Find where the given text appears and provide that cell's center as [x, y] coordinate. 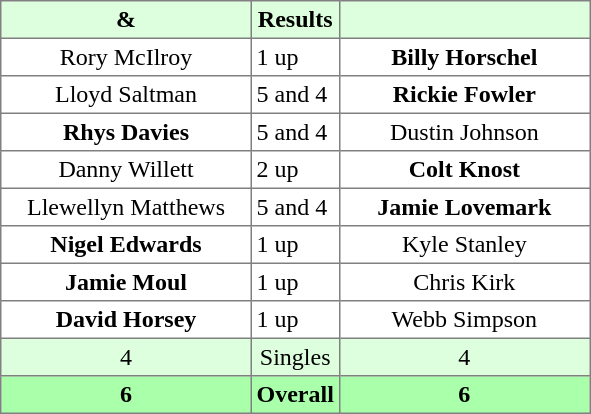
Chris Kirk [464, 282]
Nigel Edwards [126, 245]
Singles [295, 357]
Dustin Johnson [464, 132]
Lloyd Saltman [126, 95]
Billy Horschel [464, 57]
Jamie Moul [126, 282]
Llewellyn Matthews [126, 207]
2 up [295, 170]
Kyle Stanley [464, 245]
Rory McIlroy [126, 57]
Rickie Fowler [464, 95]
Colt Knost [464, 170]
& [126, 20]
David Horsey [126, 320]
Results [295, 20]
Rhys Davies [126, 132]
Danny Willett [126, 170]
Webb Simpson [464, 320]
Overall [295, 395]
Jamie Lovemark [464, 207]
